Identify which cell holds the provided text, then report its (X, Y) central coordinate. 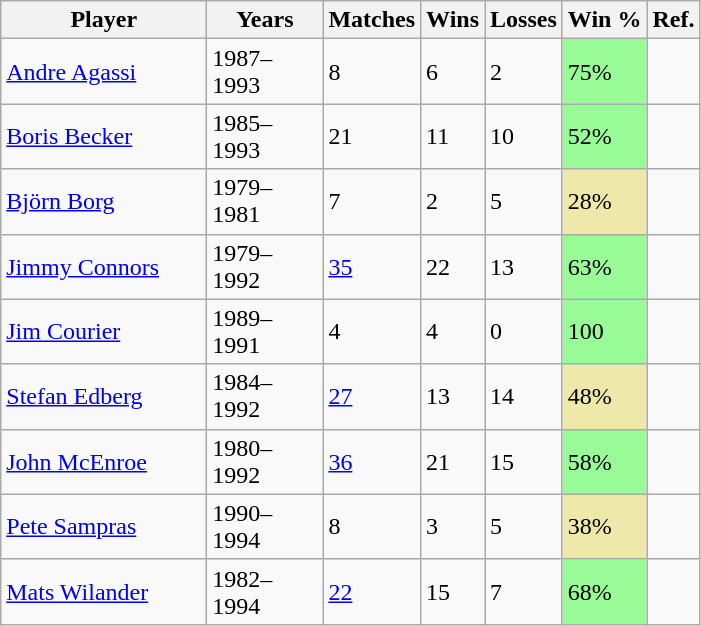
1982–1994 (265, 592)
Win % (604, 20)
1979–1981 (265, 202)
Björn Borg (104, 202)
27 (372, 396)
Wins (453, 20)
Stefan Edberg (104, 396)
11 (453, 136)
Boris Becker (104, 136)
36 (372, 462)
75% (604, 72)
Years (265, 20)
1987–1993 (265, 72)
1990–1994 (265, 526)
38% (604, 526)
35 (372, 266)
3 (453, 526)
52% (604, 136)
Player (104, 20)
Pete Sampras (104, 526)
Mats Wilander (104, 592)
100 (604, 332)
58% (604, 462)
Matches (372, 20)
Andre Agassi (104, 72)
Jim Courier (104, 332)
1985–1993 (265, 136)
Jimmy Connors (104, 266)
63% (604, 266)
14 (524, 396)
68% (604, 592)
0 (524, 332)
6 (453, 72)
1984–1992 (265, 396)
1979–1992 (265, 266)
48% (604, 396)
1989–1991 (265, 332)
John McEnroe (104, 462)
Losses (524, 20)
28% (604, 202)
1980–1992 (265, 462)
10 (524, 136)
Ref. (674, 20)
